Pinpoint the cell where the given text exists, returning its [x, y] midpoint coordinate. 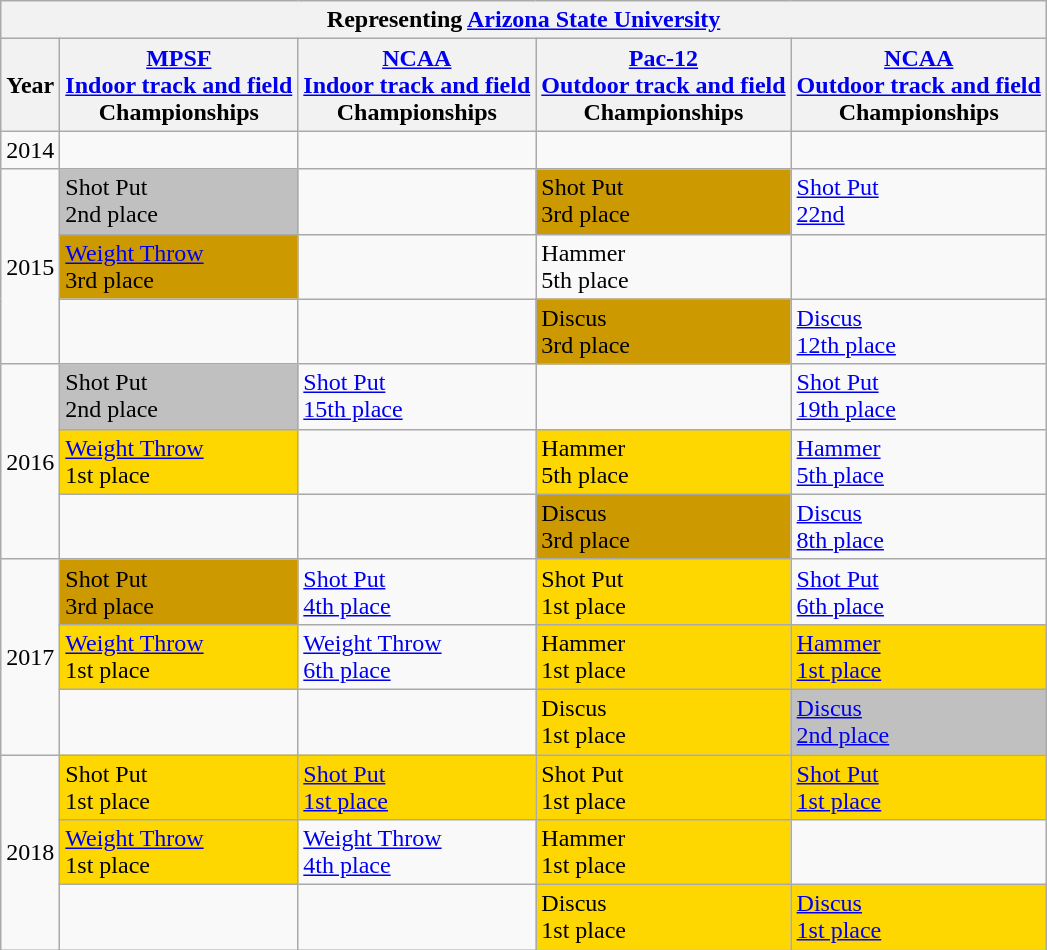
Year [30, 85]
2015 [30, 266]
Representing Arizona State University [524, 20]
Pac-12Outdoor track and fieldChampionships [664, 85]
2014 [30, 150]
2016 [30, 462]
MPSFIndoor track and fieldChampionships [179, 85]
Hammer 1st place [664, 852]
Discus1st place [664, 722]
Discus8th place [918, 526]
NCAAIndoor track and fieldChampionships [417, 85]
Discus12th place [918, 332]
2018 [30, 852]
Weight Throw6th place [417, 656]
Shot Put22nd [918, 202]
Shot Put6th place [918, 592]
Shot Put19th place [918, 396]
Discus2nd place [918, 722]
Weight Throw4th place [417, 852]
2017 [30, 656]
Shot Put4th place [417, 592]
Shot Put15th place [417, 396]
Weight Throw3rd place [179, 266]
NCAAOutdoor track and fieldChampionships [918, 85]
